Scan for the cell matching the given text and deliver its [x, y] coordinate at center. 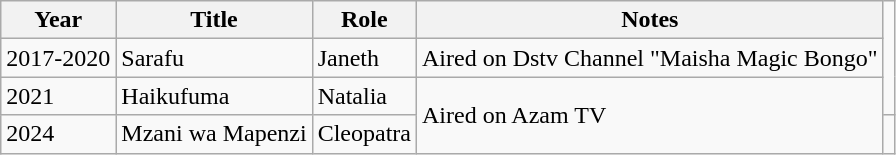
Mzani wa Mapenzi [214, 134]
Aired on Dstv Channel "Maisha Magic Bongo" [650, 58]
Role [364, 20]
Haikufuma [214, 96]
Cleopatra [364, 134]
Notes [650, 20]
Aired on Azam TV [650, 115]
2021 [58, 96]
Natalia [364, 96]
Janeth [364, 58]
Year [58, 20]
2024 [58, 134]
2017-2020 [58, 58]
Title [214, 20]
Sarafu [214, 58]
